Return [X, Y] of the center of cell containing provided text 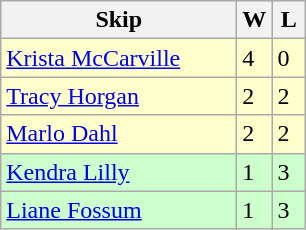
Kendra Lilly [119, 172]
0 [289, 58]
Marlo Dahl [119, 134]
Skip [119, 20]
4 [254, 58]
L [289, 20]
Krista McCarville [119, 58]
Liane Fossum [119, 210]
Tracy Horgan [119, 96]
W [254, 20]
